Scan for the cell matching the given text and deliver its [x, y] coordinate at center. 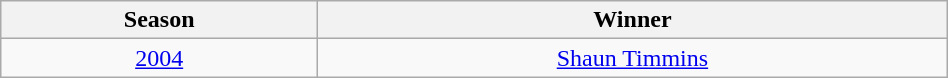
Winner [633, 20]
2004 [160, 58]
Season [160, 20]
Shaun Timmins [633, 58]
